Return the [x, y] coordinate for the center point of the cell that contains the specified text.  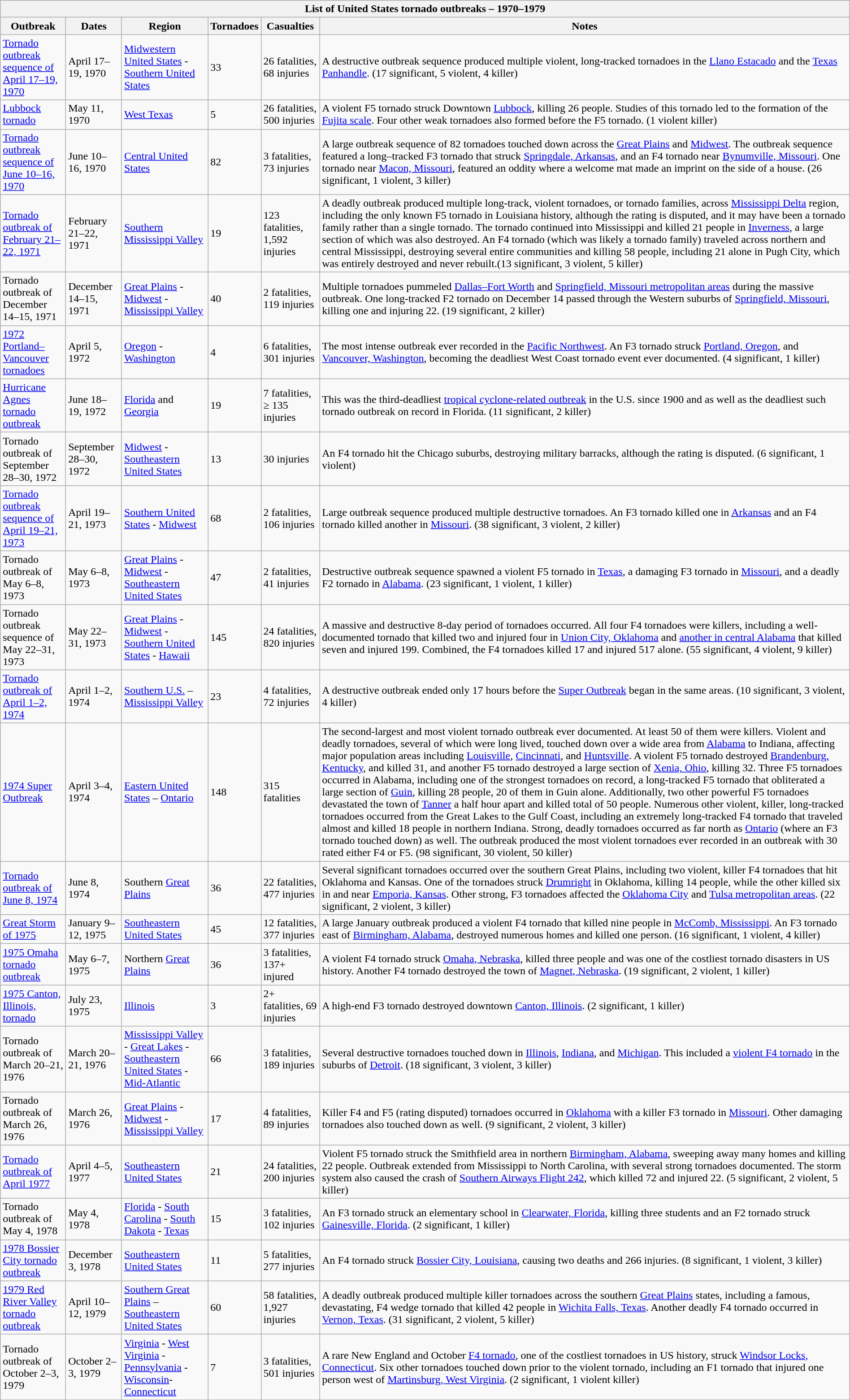
Outbreak [33, 26]
June 18–19, 1972 [94, 405]
April 1–2, 1974 [94, 696]
3 [234, 1006]
An F4 tornado hit the Chicago suburbs, destroying military barracks, although the rating is disputed. (6 significant, 1 violent) [585, 459]
22 fatalities, 477 injuries [291, 888]
Tornado outbreak sequence of June 10–16, 1970 [33, 162]
A destructive outbreak ended only 17 hours before the Super Outbreak began in the same areas. (10 significant, 3 violent, 4 killer) [585, 696]
June 10–16, 1970 [94, 162]
123 fatalities, 1,592 injuries [291, 233]
September 28–30, 1972 [94, 459]
6 fatalities, 301 injuries [291, 352]
Tornado outbreak of February 21–22, 1971 [33, 233]
May 6–8, 1973 [94, 577]
Tornado outbreak of December 14–15, 1971 [33, 298]
Lubbock tornado [33, 115]
7 fatalities, ≥ 135 injuries [291, 405]
7 [234, 1367]
66 [234, 1059]
Tornadoes [234, 26]
12 fatalities, 377 injuries [291, 929]
Tornado outbreak of April 1–2, 1974 [33, 696]
1975 Omaha tornado outbreak [33, 964]
24 fatalities, 820 injuries [291, 637]
15 [234, 1219]
3 fatalities, 137+ injured [291, 964]
Tornado outbreak of May 4, 1978 [33, 1219]
Tornado outbreak of September 28–30, 1972 [33, 459]
May 11, 1970 [94, 115]
Southern Mississippi Valley [165, 233]
May 22–31, 1973 [94, 637]
Tornado outbreak of March 26, 1976 [33, 1119]
West Texas [165, 115]
An F4 tornado struck Bossier City, Louisiana, causing two deaths and 266 injuries. (8 significant, 1 violent, 3 killer) [585, 1260]
47 [234, 577]
Central United States [165, 162]
Great Plains - Midwest - Southeastern United States [165, 577]
2 fatalities, 106 injuries [291, 518]
Virginia - West Virginia - Pennsylvania -Wisconsin- Connecticut [165, 1367]
26 fatalities, 68 injuries [291, 67]
1974 Super Outbreak [33, 792]
58 fatalities, 1,927 injuries [291, 1308]
Eastern United States – Ontario [165, 792]
1972 Portland–Vancouver tornadoes [33, 352]
Great Storm of 1975 [33, 929]
Region [165, 26]
Midwestern United States - Southern United States [165, 67]
21 [234, 1171]
Tornado outbreak of May 6–8, 1973 [33, 577]
23 [234, 696]
4 fatalities, 89 injuries [291, 1119]
68 [234, 518]
Dates [94, 26]
Southern Great Plains – Southeastern United States [165, 1308]
Southern United States - Midwest [165, 518]
July 23, 1975 [94, 1006]
26 fatalities, 500 injuries [291, 115]
Tornado outbreak sequence of April 17–19, 1970 [33, 67]
40 [234, 298]
4 fatalities, 72 injuries [291, 696]
February 21–22, 1971 [94, 233]
33 [234, 67]
October 2–3, 1979 [94, 1367]
3 fatalities, 73 injuries [291, 162]
30 injuries [291, 459]
Southern Great Plains [165, 888]
148 [234, 792]
Midwest - Southeastern United States [165, 459]
Mississippi Valley - Great Lakes - Southeastern United States - Mid-Atlantic [165, 1059]
2+ fatalities, 69 injuries [291, 1006]
1975 Canton, Illinois, tornado [33, 1006]
May 6–7, 1975 [94, 964]
May 4, 1978 [94, 1219]
Great Plains - Midwest - Southern United States - Hawaii [165, 637]
A high-end F3 tornado destroyed downtown Canton, Illinois. (2 significant, 1 killer) [585, 1006]
24 fatalities, 200 injuries [291, 1171]
1979 Red River Valley tornado outbreak [33, 1308]
January 9–12, 1975 [94, 929]
Oregon - Washington [165, 352]
Notes [585, 26]
11 [234, 1260]
Tornado outbreak of June 8, 1974 [33, 888]
13 [234, 459]
5 [234, 115]
Tornado outbreak sequence of April 19–21, 1973 [33, 518]
April 19–21, 1973 [94, 518]
April 10–12, 1979 [94, 1308]
5 fatalities, 277 injuries [291, 1260]
Florida - South Carolina - South Dakota - Texas [165, 1219]
Northern Great Plains [165, 964]
June 8, 1974 [94, 888]
April 5, 1972 [94, 352]
1978 Bossier City tornado outbreak [33, 1260]
April 17–19, 1970 [94, 67]
List of United States tornado outbreaks – 1970–1979 [425, 9]
Tornado outbreak of April 1977 [33, 1171]
3 fatalities, 189 injuries [291, 1059]
Tornado outbreak of October 2–3, 1979 [33, 1367]
2 fatalities, 119 injuries [291, 298]
April 4–5, 1977 [94, 1171]
December 3, 1978 [94, 1260]
Casualties [291, 26]
3 fatalities, 102 injuries [291, 1219]
Southern U.S. – Mississippi Valley [165, 696]
4 [234, 352]
60 [234, 1308]
April 3–4, 1974 [94, 792]
Hurricane Agnes tornado outbreak [33, 405]
Tornado outbreak of March 20–21, 1976 [33, 1059]
2 fatalities, 41 injuries [291, 577]
Illinois [165, 1006]
3 fatalities, 501 injuries [291, 1367]
145 [234, 637]
Tornado outbreak sequence of May 22–31, 1973 [33, 637]
Florida and Georgia [165, 405]
December 14–15, 1971 [94, 298]
March 20–21, 1976 [94, 1059]
82 [234, 162]
March 26, 1976 [94, 1119]
17 [234, 1119]
315 fatalities [291, 792]
45 [234, 929]
